Scan for the cell matching the given text and deliver its [x, y] coordinate at center. 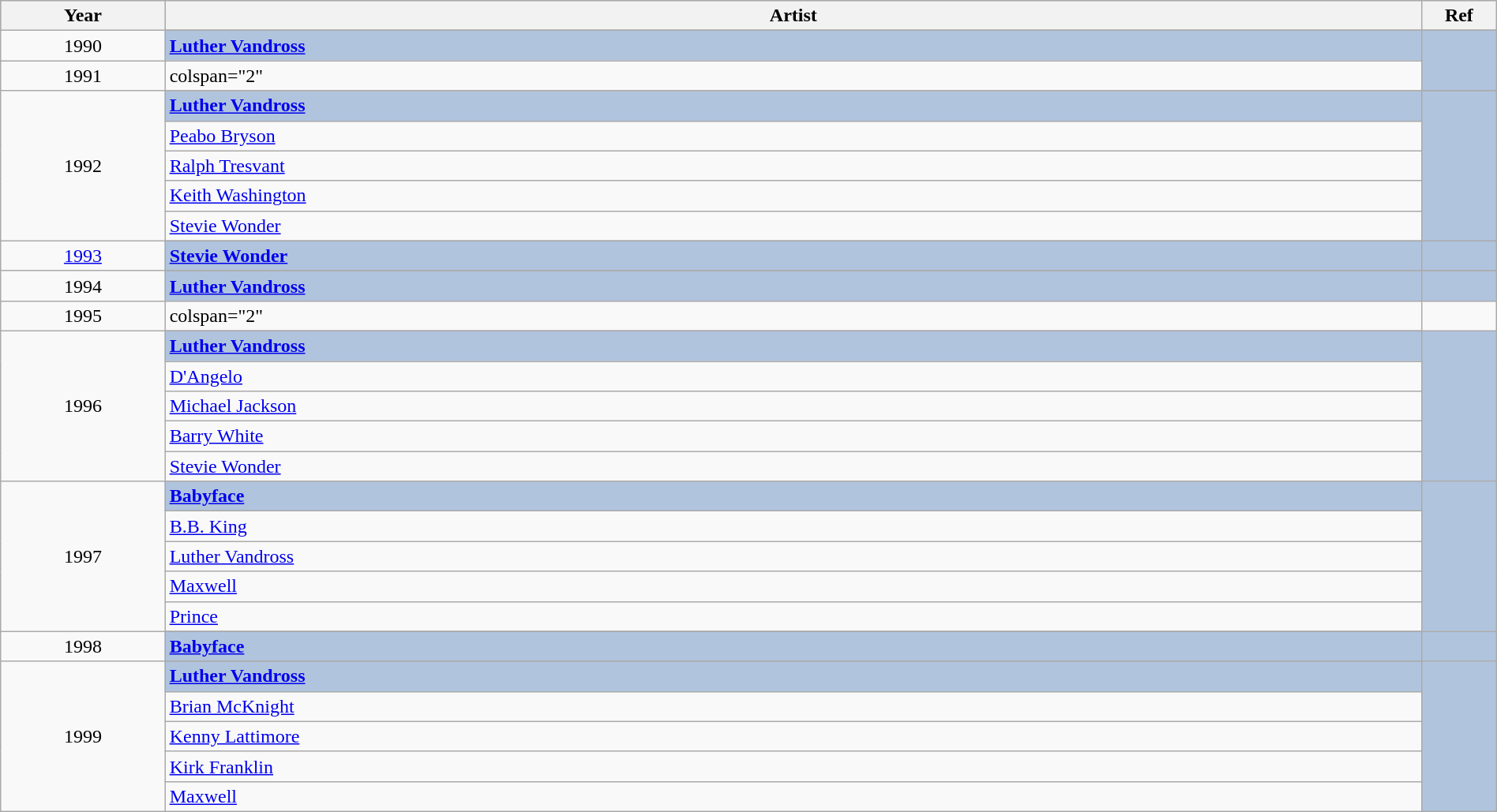
Keith Washington [793, 196]
1995 [83, 316]
1991 [83, 76]
B.B. King [793, 526]
1993 [83, 256]
1997 [83, 556]
D'Angelo [793, 376]
1999 [83, 736]
1998 [83, 646]
1996 [83, 406]
Year [83, 16]
Peabo Bryson [793, 136]
Prince [793, 616]
Artist [793, 16]
1994 [83, 286]
Kirk Franklin [793, 766]
Ref [1459, 16]
Barry White [793, 436]
1990 [83, 46]
Michael Jackson [793, 406]
1992 [83, 166]
Ralph Tresvant [793, 166]
Kenny Lattimore [793, 736]
Brian McKnight [793, 706]
